Search for the cell housing the specified text and yield its (x, y) center coordinate. 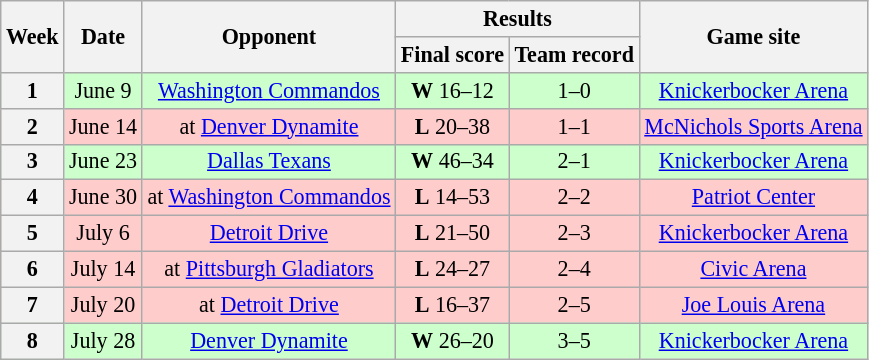
L 21–50 (453, 233)
July 6 (103, 233)
8 (32, 341)
Week (32, 36)
McNichols Sports Arena (754, 126)
1–1 (574, 126)
at Detroit Drive (268, 305)
at Washington Commandos (268, 198)
Final score (453, 54)
June 23 (103, 162)
at Pittsburgh Gladiators (268, 269)
Denver Dynamite (268, 341)
Joe Louis Arena (754, 305)
2–1 (574, 162)
Civic Arena (754, 269)
2–5 (574, 305)
June 30 (103, 198)
Team record (574, 54)
L 20–38 (453, 126)
at Denver Dynamite (268, 126)
W 16–12 (453, 90)
L 14–53 (453, 198)
2–4 (574, 269)
Date (103, 36)
Game site (754, 36)
3–5 (574, 341)
July 28 (103, 341)
July 20 (103, 305)
Washington Commandos (268, 90)
4 (32, 198)
Patriot Center (754, 198)
L 16–37 (453, 305)
W 26–20 (453, 341)
June 9 (103, 90)
Results (518, 18)
Opponent (268, 36)
2 (32, 126)
Detroit Drive (268, 233)
June 14 (103, 126)
W 46–34 (453, 162)
7 (32, 305)
2–2 (574, 198)
L 24–27 (453, 269)
1–0 (574, 90)
6 (32, 269)
Dallas Texans (268, 162)
1 (32, 90)
3 (32, 162)
July 14 (103, 269)
2–3 (574, 233)
5 (32, 233)
